Return [X, Y] of the center of cell containing provided text 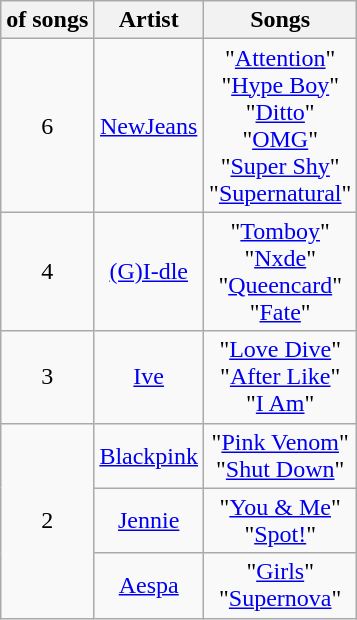
2 [48, 520]
"Attention""Hype Boy""Ditto""OMG""Super Shy""Supernatural" [280, 126]
of songs [48, 20]
Artist [149, 20]
"Pink Venom""Shut Down" [280, 456]
6 [48, 126]
Songs [280, 20]
4 [48, 272]
Ive [149, 377]
NewJeans [149, 126]
Jennie [149, 520]
(G)I-dle [149, 272]
"Tomboy""Nxde""Queencard""Fate" [280, 272]
Blackpink [149, 456]
"You & Me""Spot!" [280, 520]
Aespa [149, 586]
3 [48, 377]
"Girls""Supernova" [280, 586]
"Love Dive""After Like""I Am" [280, 377]
